Output the [X, Y] coordinate of the center of the cell containing the given text.  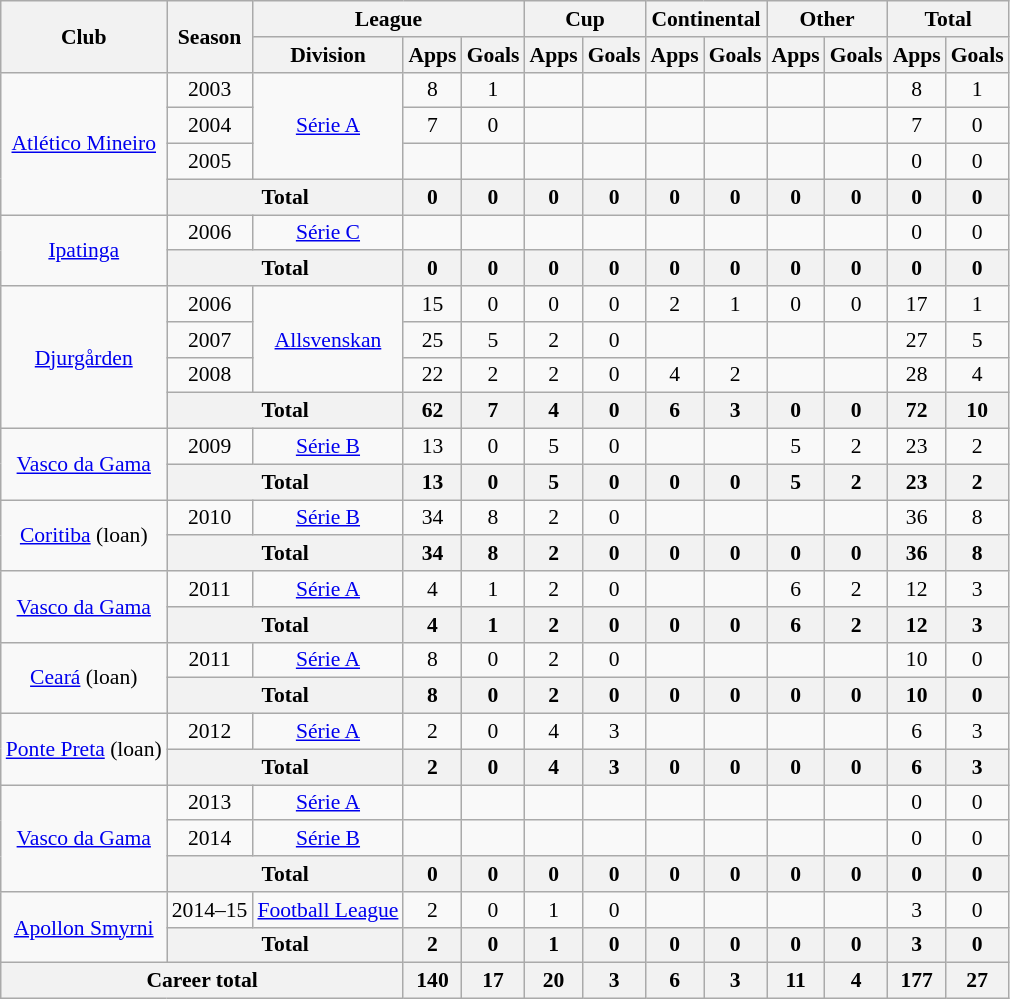
Other [828, 19]
15 [432, 304]
22 [432, 375]
2010 [210, 518]
Ipatinga [84, 250]
Apollon Smyrni [84, 928]
2009 [210, 447]
Ceará (loan) [84, 678]
2012 [210, 732]
2003 [210, 90]
Continental [706, 19]
72 [917, 411]
Club [84, 36]
Division [328, 55]
Cup [584, 19]
177 [917, 981]
Coritiba (loan) [84, 536]
League [388, 19]
Football League [328, 910]
2013 [210, 803]
Atlético Mineiro [84, 143]
140 [432, 981]
Djurgården [84, 357]
Season [210, 36]
Allsvenskan [328, 340]
2014 [210, 839]
11 [796, 981]
Ponte Preta (loan) [84, 750]
Série C [328, 233]
25 [432, 340]
Career total [202, 981]
62 [432, 411]
2005 [210, 162]
2008 [210, 375]
2004 [210, 126]
2014–15 [210, 910]
20 [553, 981]
2007 [210, 340]
28 [917, 375]
